Output the (X, Y) coordinate of the center of the cell containing the given text.  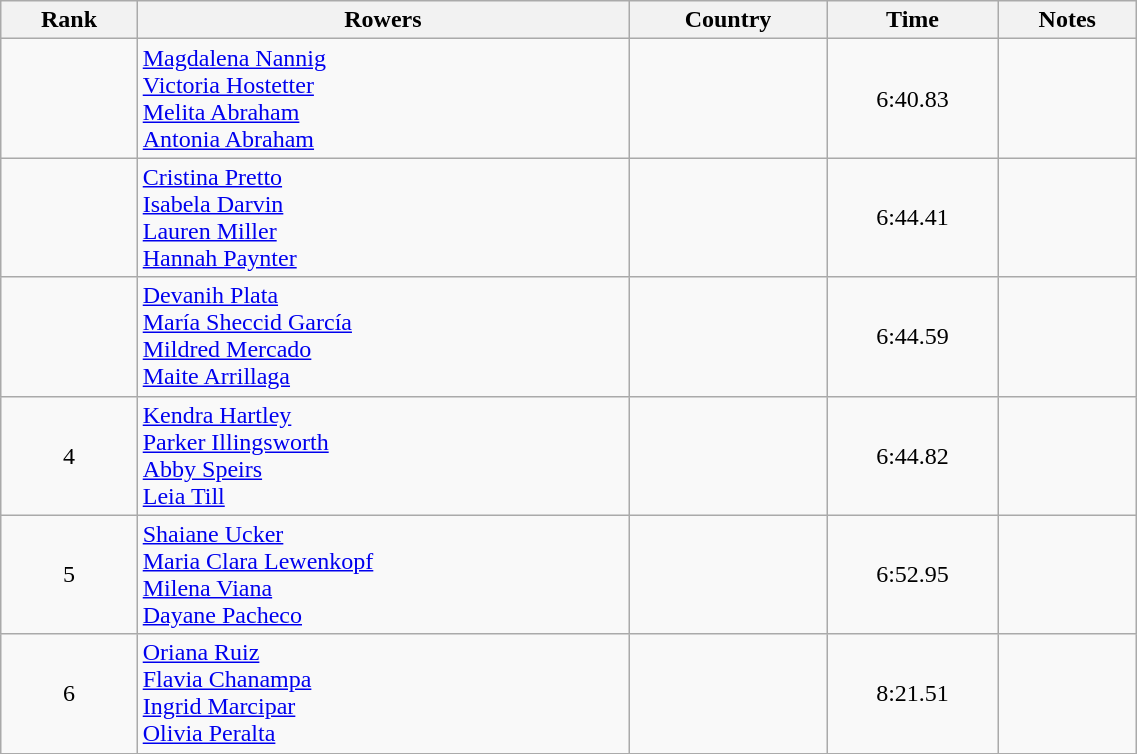
6:40.83 (912, 98)
Notes (1068, 20)
Magdalena NannigVictoria HostetterMelita AbrahamAntonia Abraham (382, 98)
6 (69, 694)
Kendra HartleyParker IllingsworthAbby SpeirsLeia Till (382, 456)
Shaiane UckerMaria Clara LewenkopfMilena VianaDayane Pacheco (382, 574)
Rowers (382, 20)
5 (69, 574)
Devanih PlataMaría Sheccid GarcíaMildred MercadoMaite Arrillaga (382, 336)
6:44.82 (912, 456)
Oriana RuizFlavia ChanampaIngrid MarciparOlivia Peralta (382, 694)
6:44.59 (912, 336)
Country (728, 20)
6:44.41 (912, 218)
Rank (69, 20)
8:21.51 (912, 694)
Cristina PrettoIsabela DarvinLauren MillerHannah Paynter (382, 218)
Time (912, 20)
4 (69, 456)
6:52.95 (912, 574)
